Determine the [X, Y] coordinate at the center of the cell enclosing the given text.  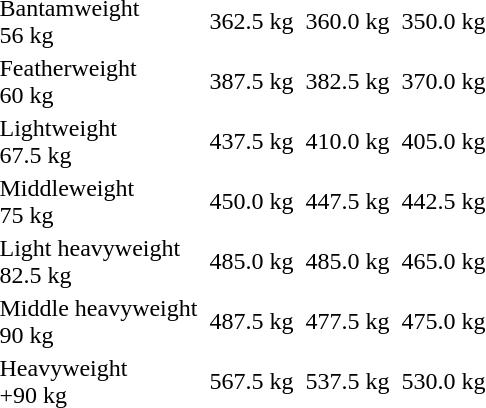
447.5 kg [348, 202]
382.5 kg [348, 82]
387.5 kg [252, 82]
437.5 kg [252, 142]
487.5 kg [252, 322]
450.0 kg [252, 202]
410.0 kg [348, 142]
477.5 kg [348, 322]
